Output the [X, Y] coordinate of the center of the cell containing the given text.  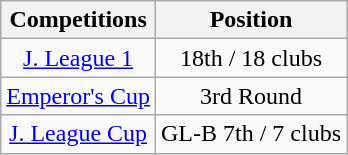
Competitions [78, 20]
3rd Round [250, 96]
J. League 1 [78, 58]
GL-B 7th / 7 clubs [250, 134]
Position [250, 20]
J. League Cup [78, 134]
18th / 18 clubs [250, 58]
Emperor's Cup [78, 96]
